Identify which cell holds the provided text, then report its [x, y] central coordinate. 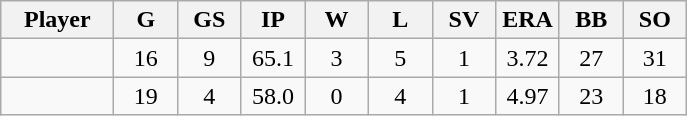
65.1 [273, 58]
IP [273, 20]
19 [146, 96]
SO [655, 20]
SV [464, 20]
3 [337, 58]
L [400, 20]
W [337, 20]
0 [337, 96]
BB [591, 20]
23 [591, 96]
GS [210, 20]
G [146, 20]
16 [146, 58]
5 [400, 58]
18 [655, 96]
3.72 [528, 58]
31 [655, 58]
27 [591, 58]
ERA [528, 20]
9 [210, 58]
Player [58, 20]
58.0 [273, 96]
4.97 [528, 96]
